Return the [X, Y] coordinate for the center point of the cell that contains the specified text.  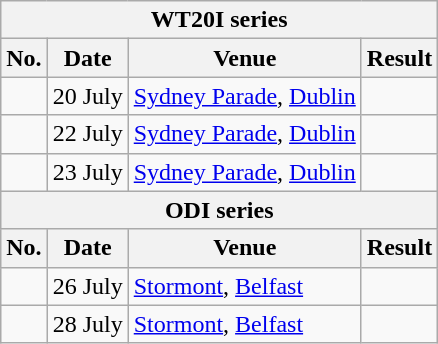
28 July [88, 324]
ODI series [220, 210]
20 July [88, 96]
WT20I series [220, 20]
23 July [88, 172]
26 July [88, 286]
22 July [88, 134]
